From the cell containing the given text, extract its center point as [x, y] coordinate. 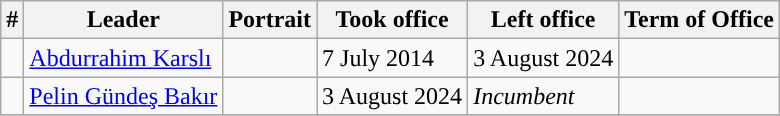
Term of Office [700, 20]
Left office [544, 20]
Portrait [270, 20]
Abdurrahim Karslı [124, 58]
Pelin Gündeş Bakır [124, 96]
# [12, 20]
7 July 2014 [392, 58]
Leader [124, 20]
Incumbent [544, 96]
Took office [392, 20]
